For the text-containing cell, return its midpoint in (x, y) coordinate format. 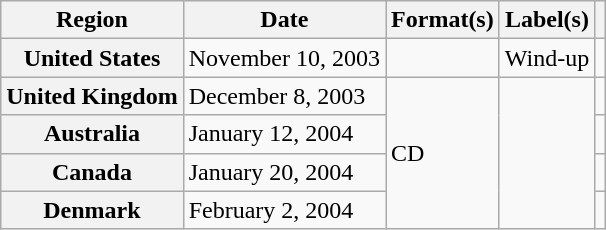
January 20, 2004 (284, 172)
Label(s) (546, 20)
February 2, 2004 (284, 210)
United States (92, 58)
CD (443, 153)
United Kingdom (92, 96)
December 8, 2003 (284, 96)
Format(s) (443, 20)
Date (284, 20)
Region (92, 20)
January 12, 2004 (284, 134)
November 10, 2003 (284, 58)
Canada (92, 172)
Wind-up (546, 58)
Denmark (92, 210)
Australia (92, 134)
